Scan for the cell matching the given text and deliver its [x, y] coordinate at center. 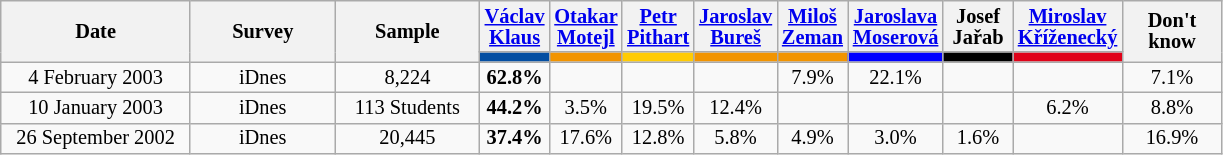
20,445 [408, 138]
Otakar Motejl [586, 26]
4 February 2003 [96, 78]
1.6% [978, 138]
Don't know [1172, 30]
17.6% [586, 138]
12.8% [658, 138]
10 January 2003 [96, 108]
Josef Jařab [978, 26]
Miroslav Kříženecký [1068, 26]
7.1% [1172, 78]
44.2% [515, 108]
113 Students [408, 108]
19.5% [658, 108]
26 September 2002 [96, 138]
Petr Pithart [658, 26]
3.5% [586, 108]
37.4% [515, 138]
4.9% [812, 138]
Jaroslav Bureš [736, 26]
Sample [408, 30]
3.0% [896, 138]
7.9% [812, 78]
8,224 [408, 78]
22.1% [896, 78]
16.9% [1172, 138]
Jaroslava Moserová [896, 26]
12.4% [736, 108]
Date [96, 30]
Survey [262, 30]
Miloš Zeman [812, 26]
6.2% [1068, 108]
5.8% [736, 138]
Václav Klaus [515, 26]
8.8% [1172, 108]
62.8% [515, 78]
